Pinpoint the cell where the given text exists, returning its [X, Y] midpoint coordinate. 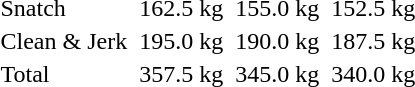
195.0 kg [182, 41]
190.0 kg [278, 41]
